Locate the cell with the specified text and output its (x, y) center coordinate. 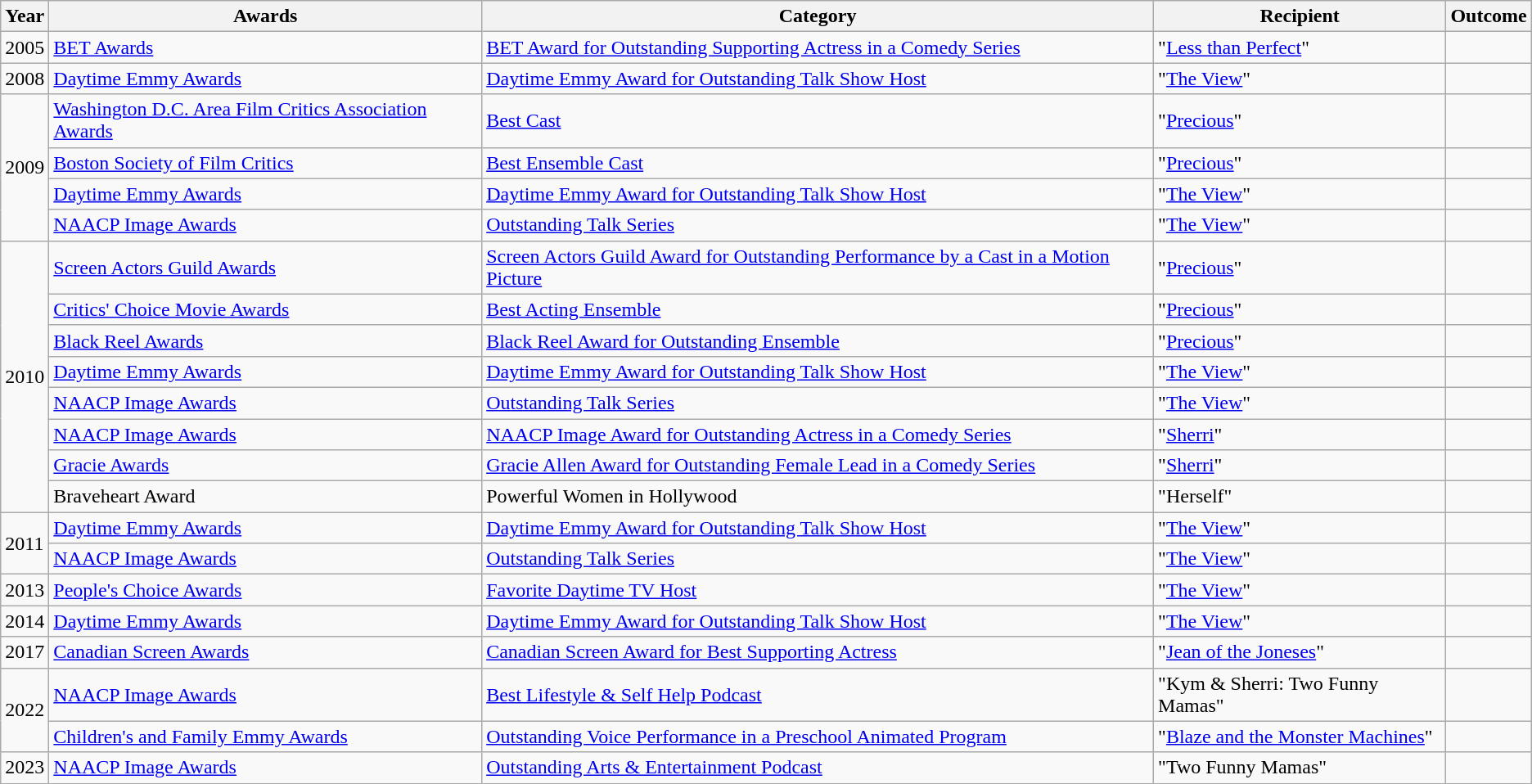
2022 (25, 710)
BET Awards (265, 47)
Gracie Allen Award for Outstanding Female Lead in a Comedy Series (818, 466)
2008 (25, 79)
2014 (25, 621)
Awards (265, 16)
"Herself" (1300, 497)
People's Choice Awards (265, 590)
Critics' Choice Movie Awards (265, 309)
Outcome (1489, 16)
Category (818, 16)
2013 (25, 590)
2017 (25, 652)
"Less than Perfect" (1300, 47)
Screen Actors Guild Award for Outstanding Performance by a Cast in a Motion Picture (818, 267)
2005 (25, 47)
2011 (25, 543)
2023 (25, 768)
"Jean of the Joneses" (1300, 652)
Recipient (1300, 16)
Outstanding Voice Performance in a Preschool Animated Program (818, 737)
BET Award for Outstanding Supporting Actress in a Comedy Series (818, 47)
Favorite Daytime TV Host (818, 590)
"Two Funny Mamas" (1300, 768)
Year (25, 16)
Best Lifestyle & Self Help Podcast (818, 694)
Powerful Women in Hollywood (818, 497)
NAACP Image Award for Outstanding Actress in a Comedy Series (818, 435)
Washington D.C. Area Film Critics Association Awards (265, 121)
Canadian Screen Awards (265, 652)
2010 (25, 376)
Black Reel Awards (265, 340)
Best Cast (818, 121)
Children's and Family Emmy Awards (265, 737)
Braveheart Award (265, 497)
Boston Society of Film Critics (265, 163)
Black Reel Award for Outstanding Ensemble (818, 340)
Gracie Awards (265, 466)
Canadian Screen Award for Best Supporting Actress (818, 652)
Best Acting Ensemble (818, 309)
Outstanding Arts & Entertainment Podcast (818, 768)
"Blaze and the Monster Machines" (1300, 737)
Screen Actors Guild Awards (265, 267)
Best Ensemble Cast (818, 163)
"Kym & Sherri: Two Funny Mamas" (1300, 694)
2009 (25, 167)
